Capture the cell that displays the provided text and extract its [X, Y] central coordinate. 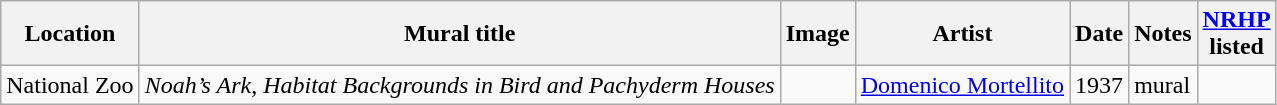
Notes [1163, 34]
Location [70, 34]
1937 [1100, 85]
NRHPlisted [1236, 34]
Image [818, 34]
Noah’s Ark, Habitat Backgrounds in Bird and Pachyderm Houses [460, 85]
mural [1163, 85]
Date [1100, 34]
Domenico Mortellito [962, 85]
National Zoo [70, 85]
Artist [962, 34]
Mural title [460, 34]
